Provide the (x, y) coordinate of the cell's center where the given text is located.  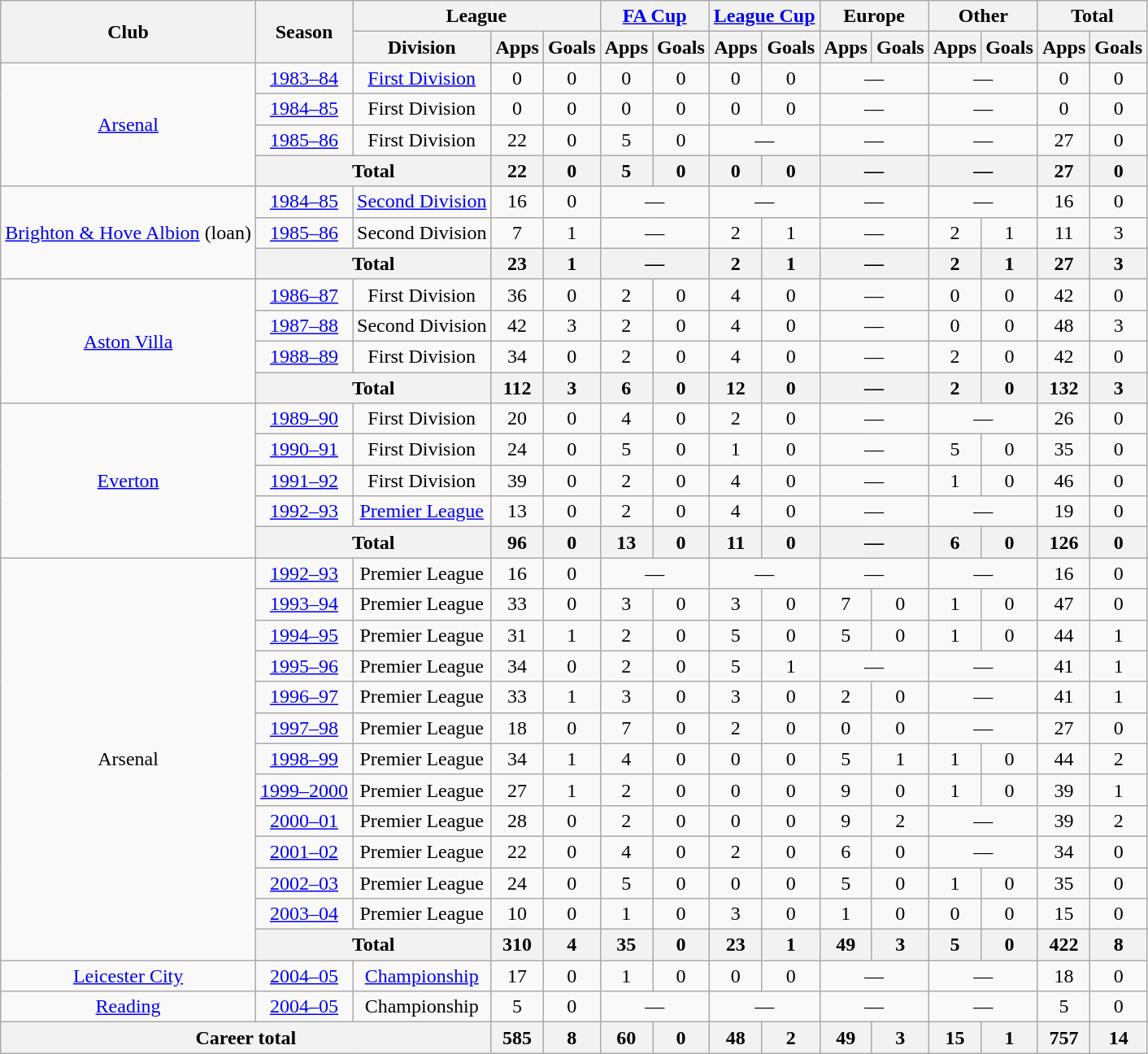
757 (1063, 1038)
League Cup (764, 16)
Other (983, 16)
Leicester City (128, 976)
60 (626, 1038)
132 (1063, 388)
Season (304, 32)
2000–01 (304, 821)
46 (1063, 481)
36 (517, 294)
1996–97 (304, 697)
1993–94 (304, 604)
1988–89 (304, 356)
Brighton & Hove Albion (loan) (128, 233)
1990–91 (304, 450)
1987–88 (304, 325)
1995–96 (304, 666)
310 (517, 945)
Career total (246, 1038)
20 (517, 419)
FA Cup (654, 16)
126 (1063, 542)
96 (517, 542)
Division (422, 47)
14 (1119, 1038)
2001–02 (304, 851)
1994–95 (304, 635)
1986–87 (304, 294)
112 (517, 388)
2002–03 (304, 882)
31 (517, 635)
12 (735, 388)
Everton (128, 481)
League (476, 16)
19 (1063, 512)
1997–98 (304, 728)
47 (1063, 604)
1998–99 (304, 759)
26 (1063, 419)
2003–04 (304, 914)
1991–92 (304, 481)
Aston Villa (128, 341)
28 (517, 821)
Europe (874, 16)
585 (517, 1038)
1983–84 (304, 78)
Reading (128, 1007)
422 (1063, 945)
17 (517, 976)
10 (517, 914)
Club (128, 32)
1989–90 (304, 419)
1999–2000 (304, 790)
